Identify which cell holds the provided text, then report its [X, Y] central coordinate. 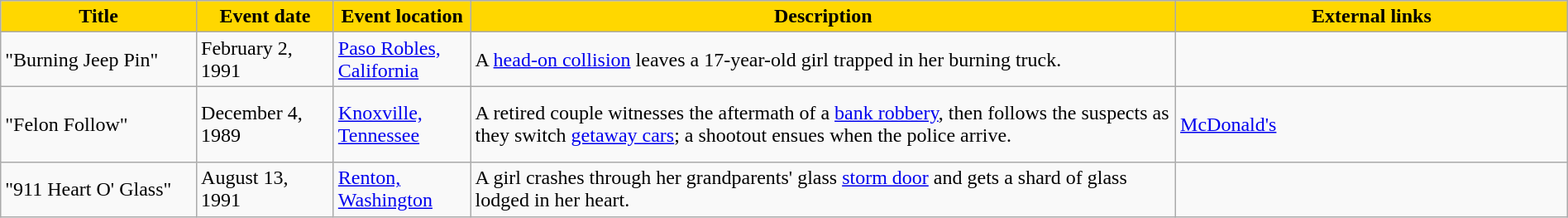
External links [1372, 17]
Paso Robles, California [402, 60]
December 4, 1989 [265, 124]
A head-on collision leaves a 17-year-old girl trapped in her burning truck. [824, 60]
"Burning Jeep Pin" [99, 60]
"Felon Follow" [99, 124]
A girl crashes through her grandparents' glass storm door and gets a shard of glass lodged in her heart. [824, 189]
McDonald's [1228, 124]
Knoxville, Tennessee [402, 124]
Event date [265, 17]
August 13, 1991 [265, 189]
Description [824, 17]
"911 Heart O' Glass" [99, 189]
February 2, 1991 [265, 60]
Title [99, 17]
Event location [402, 17]
Renton, Washington [402, 189]
